Capture the cell that displays the provided text and extract its (X, Y) central coordinate. 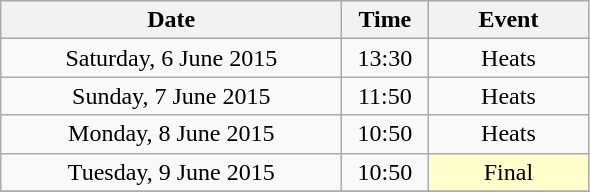
Sunday, 7 June 2015 (172, 96)
Event (508, 20)
Saturday, 6 June 2015 (172, 58)
Time (385, 20)
11:50 (385, 96)
Tuesday, 9 June 2015 (172, 172)
13:30 (385, 58)
Date (172, 20)
Monday, 8 June 2015 (172, 134)
Final (508, 172)
